Output the [x, y] coordinate of the center of the cell containing the given text.  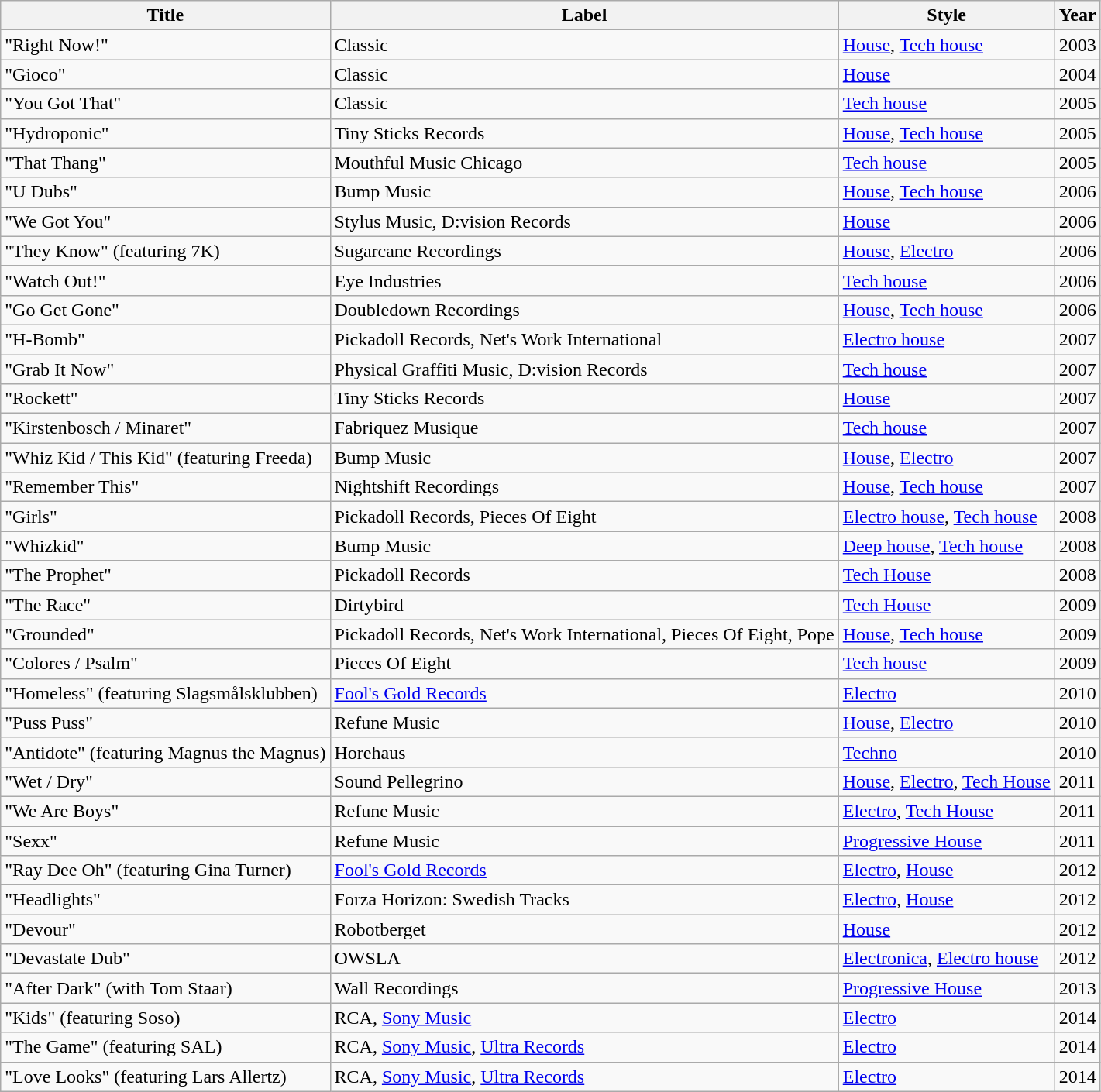
"We Are Boys" [166, 811]
"Homeless" (featuring Slagsmålsklubben) [166, 693]
Style [947, 15]
RCA, Sony Music [584, 1018]
Forza Horizon: Swedish Tracks [584, 900]
"That Thang" [166, 163]
"They Know" (featuring 7K) [166, 251]
"Right Now!" [166, 45]
2013 [1077, 988]
House, Electro, Tech House [947, 781]
"The Prophet" [166, 575]
"H-Bomb" [166, 339]
Pickadoll Records [584, 575]
"We Got You" [166, 221]
Year [1077, 15]
Electro house, Tech house [947, 517]
"Watch Out!" [166, 280]
2003 [1077, 45]
Electro house [947, 339]
"Wet / Dry" [166, 781]
"Whiz Kid / This Kid" (featuring Freeda) [166, 458]
"The Game" (featuring SAL) [166, 1047]
"Gioco" [166, 74]
"Puss Puss" [166, 723]
Horehaus [584, 752]
Sound Pellegrino [584, 781]
Title [166, 15]
Sugarcane Recordings [584, 251]
Label [584, 15]
Pieces Of Eight [584, 664]
"Grounded" [166, 634]
"Colores / Psalm" [166, 664]
"The Race" [166, 605]
Doubledown Recordings [584, 310]
"You Got That" [166, 104]
Pickadoll Records, Pieces Of Eight [584, 517]
Nightshift Recordings [584, 487]
"Kirstenbosch / Minaret" [166, 428]
OWSLA [584, 959]
"Headlights" [166, 900]
Stylus Music, D:vision Records [584, 221]
2004 [1077, 74]
Pickadoll Records, Net's Work International [584, 339]
Electronica, Electro house [947, 959]
Dirtybird [584, 605]
"Grab It Now" [166, 369]
"Kids" (featuring Soso) [166, 1018]
Deep house, Tech house [947, 546]
"Ray Dee Oh" (featuring Gina Turner) [166, 871]
"Go Get Gone" [166, 310]
Fabriquez Musique [584, 428]
"Remember This" [166, 487]
"Devastate Dub" [166, 959]
Wall Recordings [584, 988]
"Whizkid" [166, 546]
Robotberget [584, 929]
"Girls" [166, 517]
"Hydroponic" [166, 133]
Techno [947, 752]
"Devour" [166, 929]
"Antidote" (featuring Magnus the Magnus) [166, 752]
Physical Graffiti Music, D:vision Records [584, 369]
"Sexx" [166, 840]
"Rockett" [166, 399]
Pickadoll Records, Net's Work International, Pieces Of Eight, Pope [584, 634]
"After Dark" (with Tom Staar) [166, 988]
Mouthful Music Chicago [584, 163]
Eye Industries [584, 280]
"U Dubs" [166, 192]
Electro, Tech House [947, 811]
"Love Looks" (featuring Lars Allertz) [166, 1077]
